Scan for the cell matching the given text and deliver its [x, y] coordinate at center. 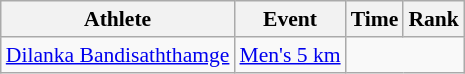
Time [375, 19]
Rank [434, 19]
Dilanka Bandisaththamge [118, 55]
Athlete [118, 19]
Men's 5 km [290, 55]
Event [290, 19]
